Search for the cell housing the specified text and yield its (x, y) center coordinate. 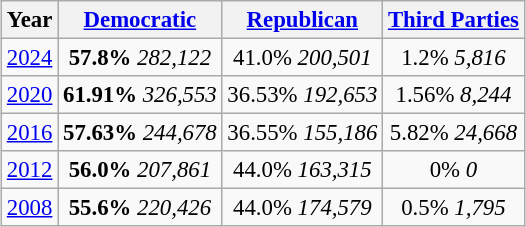
56.0% 207,861 (140, 170)
61.91% 326,553 (140, 95)
55.6% 220,426 (140, 208)
5.82% 24,668 (454, 133)
57.63% 244,678 (140, 133)
Republican (302, 20)
44.0% 163,315 (302, 170)
57.8% 282,122 (140, 58)
1.2% 5,816 (454, 58)
36.53% 192,653 (302, 95)
2012 (30, 170)
2024 (30, 58)
44.0% 174,579 (302, 208)
2016 (30, 133)
Democratic (140, 20)
0.5% 1,795 (454, 208)
Year (30, 20)
Third Parties (454, 20)
41.0% 200,501 (302, 58)
0% 0 (454, 170)
2008 (30, 208)
2020 (30, 95)
1.56% 8,244 (454, 95)
36.55% 155,186 (302, 133)
